Extract the [x, y] coordinate from the center of the cell holding the provided text.  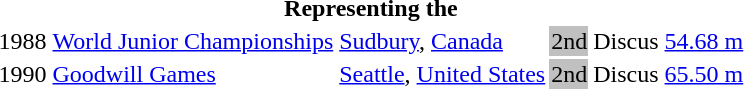
Sudbury, Canada [442, 41]
Seattle, United States [442, 74]
World Junior Championships [193, 41]
Goodwill Games [193, 74]
